Find where the given text appears and provide that cell's center as [x, y] coordinate. 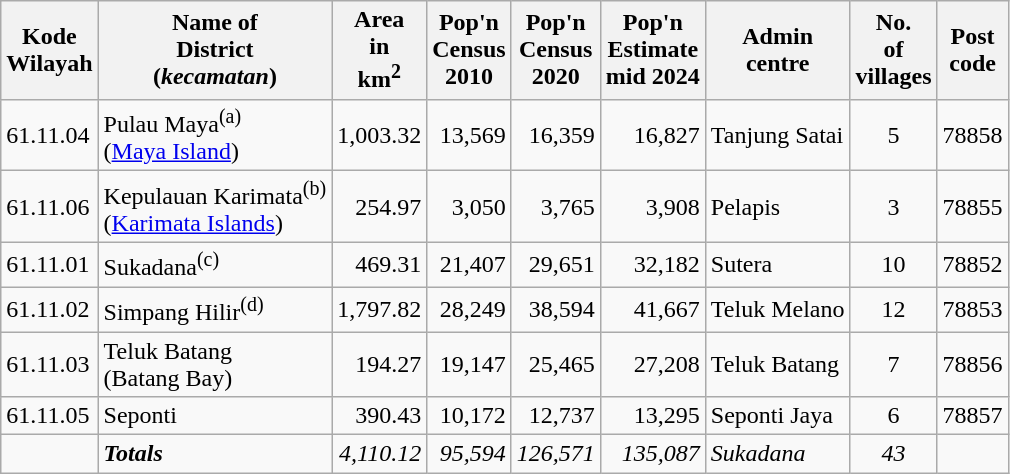
Teluk Batang (Batang Bay) [215, 364]
78852 [972, 264]
Sutera [778, 264]
21,407 [469, 264]
95,594 [469, 454]
16,827 [652, 135]
1,003.32 [380, 135]
3 [894, 207]
16,359 [556, 135]
Sukadana(c) [215, 264]
78857 [972, 416]
5 [894, 135]
Kode Wilayah [50, 50]
Admincentre [778, 50]
Teluk Melano [778, 310]
1,797.82 [380, 310]
Simpang Hilir(d) [215, 310]
254.97 [380, 207]
Seponti Jaya [778, 416]
41,667 [652, 310]
27,208 [652, 364]
61.11.03 [50, 364]
135,087 [652, 454]
78853 [972, 310]
12 [894, 310]
Pelapis [778, 207]
No.ofvillages [894, 50]
469.31 [380, 264]
Area inkm2 [380, 50]
Pulau Maya(a) (Maya Island) [215, 135]
Tanjung Satai [778, 135]
25,465 [556, 364]
Teluk Batang [778, 364]
61.11.02 [50, 310]
3,050 [469, 207]
13,295 [652, 416]
12,737 [556, 416]
78856 [972, 364]
10,172 [469, 416]
61.11.06 [50, 207]
4,110.12 [380, 454]
78858 [972, 135]
19,147 [469, 364]
Pop'nEstimatemid 2024 [652, 50]
61.11.05 [50, 416]
Postcode [972, 50]
29,651 [556, 264]
38,594 [556, 310]
61.11.04 [50, 135]
3,765 [556, 207]
6 [894, 416]
126,571 [556, 454]
Totals [215, 454]
Seponti [215, 416]
10 [894, 264]
32,182 [652, 264]
7 [894, 364]
194.27 [380, 364]
Sukadana [778, 454]
13,569 [469, 135]
Pop'nCensus2020 [556, 50]
28,249 [469, 310]
390.43 [380, 416]
3,908 [652, 207]
78855 [972, 207]
Kepulauan Karimata(b)(Karimata Islands) [215, 207]
61.11.01 [50, 264]
Name ofDistrict(kecamatan) [215, 50]
Pop'nCensus2010 [469, 50]
43 [894, 454]
